From the cell containing the given text, extract its center point as (x, y) coordinate. 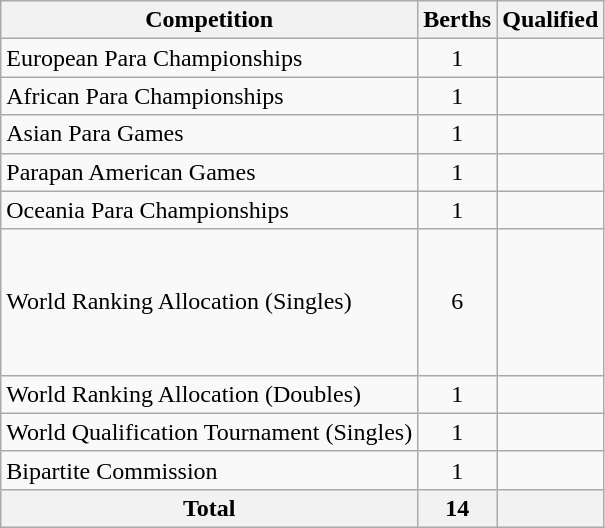
Bipartite Commission (210, 470)
African Para Championships (210, 96)
Qualified (550, 20)
6 (458, 302)
Berths (458, 20)
Competition (210, 20)
Parapan American Games (210, 172)
World Ranking Allocation (Doubles) (210, 394)
European Para Championships (210, 58)
World Qualification Tournament (Singles) (210, 432)
Asian Para Games (210, 134)
Oceania Para Championships (210, 210)
World Ranking Allocation (Singles) (210, 302)
14 (458, 508)
Total (210, 508)
